Identify which cell holds the provided text, then report its (x, y) central coordinate. 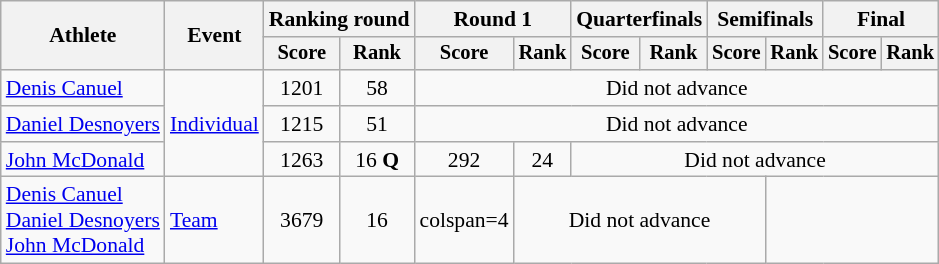
Athlete (83, 36)
colspan=4 (464, 220)
58 (378, 88)
3679 (302, 220)
1215 (302, 124)
51 (378, 124)
1263 (302, 160)
Semifinals (765, 19)
24 (543, 160)
Team (214, 220)
Quarterfinals (639, 19)
16 (378, 220)
Individual (214, 124)
Denis Canuel (83, 88)
Final (881, 19)
Round 1 (494, 19)
16 Q (378, 160)
Ranking round (340, 19)
Daniel Desnoyers (83, 124)
John McDonald (83, 160)
292 (464, 160)
Denis CanuelDaniel DesnoyersJohn McDonald (83, 220)
Event (214, 36)
1201 (302, 88)
